Detect which cell encompasses the target text, then output its [x, y] center coordinate. 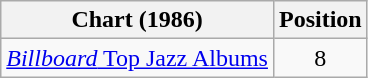
8 [320, 58]
Billboard Top Jazz Albums [138, 58]
Position [320, 20]
Chart (1986) [138, 20]
